Determine the [x, y] coordinate at the center of the cell enclosing the given text.  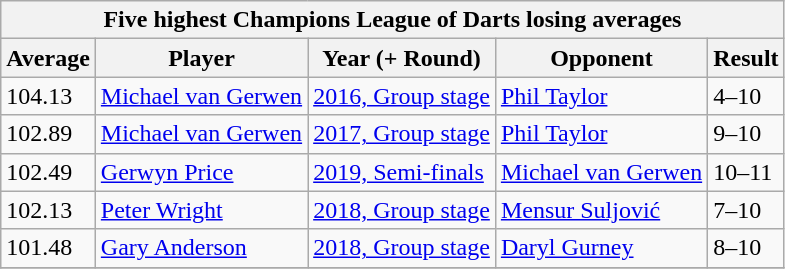
Mensur Suljović [601, 210]
102.89 [48, 134]
Five highest Champions League of Darts losing averages [392, 20]
10–11 [746, 172]
7–10 [746, 210]
2016, Group stage [402, 96]
102.49 [48, 172]
2019, Semi-finals [402, 172]
2017, Group stage [402, 134]
Daryl Gurney [601, 248]
Year (+ Round) [402, 58]
9–10 [746, 134]
Average [48, 58]
104.13 [48, 96]
Result [746, 58]
Gary Anderson [201, 248]
Gerwyn Price [201, 172]
Peter Wright [201, 210]
Player [201, 58]
102.13 [48, 210]
Opponent [601, 58]
101.48 [48, 248]
4–10 [746, 96]
8–10 [746, 248]
